Find where the given text appears and provide that cell's center as [X, Y] coordinate. 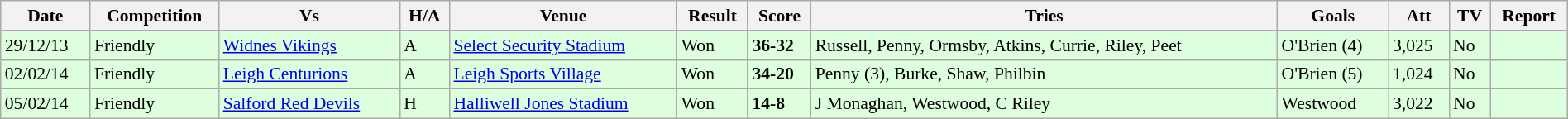
29/12/13 [45, 45]
34-20 [779, 74]
Widnes Vikings [309, 45]
Select Security Stadium [562, 45]
O'Brien (4) [1333, 45]
36-32 [779, 45]
1,024 [1419, 74]
J Monaghan, Westwood, C Riley [1045, 104]
05/02/14 [45, 104]
Salford Red Devils [309, 104]
Report [1528, 16]
Russell, Penny, Ormsby, Atkins, Currie, Riley, Peet [1045, 45]
H [424, 104]
02/02/14 [45, 74]
3,022 [1419, 104]
Att [1419, 16]
3,025 [1419, 45]
Leigh Centurions [309, 74]
Result [713, 16]
Vs [309, 16]
O'Brien (5) [1333, 74]
Tries [1045, 16]
Westwood [1333, 104]
Competition [155, 16]
Date [45, 16]
Leigh Sports Village [562, 74]
Venue [562, 16]
Goals [1333, 16]
TV [1470, 16]
Penny (3), Burke, Shaw, Philbin [1045, 74]
14-8 [779, 104]
Score [779, 16]
H/A [424, 16]
Halliwell Jones Stadium [562, 104]
